For the text-containing cell, return its midpoint in [X, Y] coordinate format. 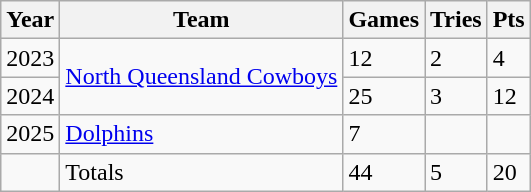
4 [508, 58]
Dolphins [202, 134]
20 [508, 172]
Year [30, 20]
2 [456, 58]
2024 [30, 96]
Pts [508, 20]
7 [384, 134]
Tries [456, 20]
2023 [30, 58]
Team [202, 20]
44 [384, 172]
Totals [202, 172]
North Queensland Cowboys [202, 77]
5 [456, 172]
25 [384, 96]
Games [384, 20]
2025 [30, 134]
3 [456, 96]
